Return the [X, Y] coordinate for the center point of the cell that contains the specified text.  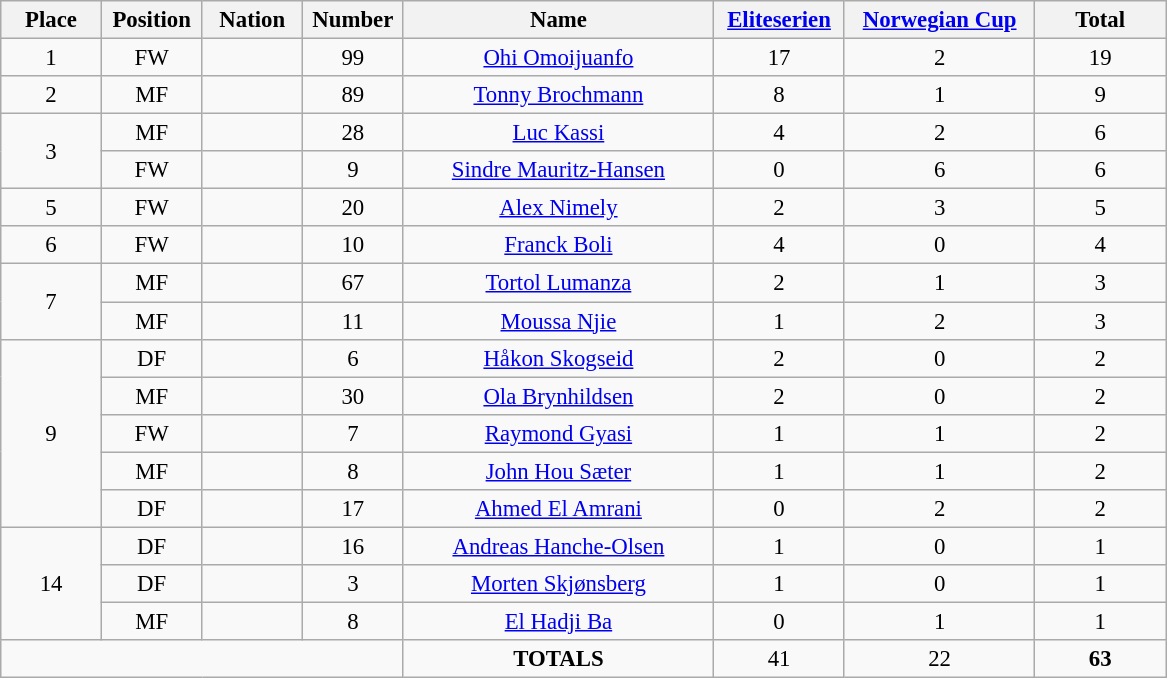
Total [1100, 20]
John Hou Sæter [558, 471]
28 [354, 133]
Name [558, 20]
Franck Boli [558, 245]
Ahmed El Amrani [558, 509]
Eliteserien [780, 20]
TOTALS [558, 659]
Norwegian Cup [940, 20]
63 [1100, 659]
30 [354, 396]
16 [354, 546]
Andreas Hanche-Olsen [558, 546]
Ola Brynhildsen [558, 396]
Ohi Omoijuanfo [558, 58]
10 [354, 245]
Position [152, 20]
Tortol Lumanza [558, 283]
Tonny Brochmann [558, 95]
Number [354, 20]
Håkon Skogseid [558, 358]
Raymond Gyasi [558, 433]
20 [354, 208]
67 [354, 283]
Luc Kassi [558, 133]
El Hadji Ba [558, 621]
41 [780, 659]
11 [354, 321]
14 [52, 584]
Place [52, 20]
Moussa Njie [558, 321]
Morten Skjønsberg [558, 584]
89 [354, 95]
Sindre Mauritz-Hansen [558, 170]
19 [1100, 58]
Nation [252, 20]
99 [354, 58]
22 [940, 659]
Alex Nimely [558, 208]
